Identify which cell holds the provided text, then report its [X, Y] central coordinate. 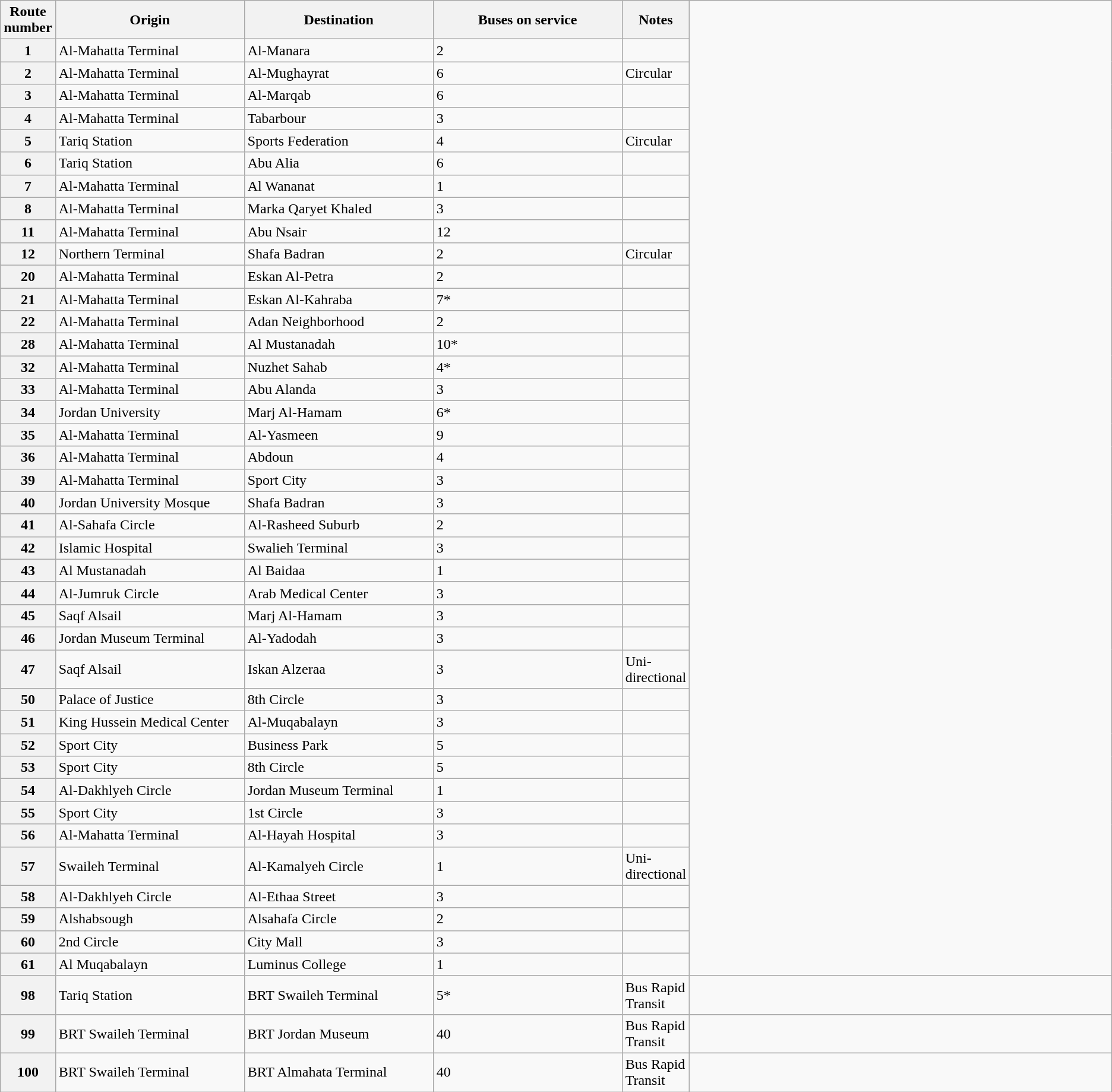
Al-Ethaa Street [339, 897]
8 [28, 209]
39 [28, 480]
Al-Yasmeen [339, 435]
City Mall [339, 942]
2nd Circle [150, 942]
Al-Yadodah [339, 638]
Al Baidaa [339, 570]
Al-Mughayrat [339, 73]
Jordan University Mosque [150, 503]
Al-Hayah Hospital [339, 835]
1st Circle [339, 813]
22 [28, 322]
Abu Alia [339, 163]
Al Wananat [339, 186]
36 [28, 457]
98 [28, 995]
6* [527, 412]
Northern Terminal [150, 254]
50 [28, 700]
Al-Marqab [339, 96]
Origin [150, 20]
Jordan University [150, 412]
58 [28, 897]
7* [527, 299]
53 [28, 768]
Palace of Justice [150, 700]
4* [527, 367]
100 [28, 1072]
Al-Rasheed Suburb [339, 525]
60 [28, 942]
BRT Almahata Terminal [339, 1072]
Swaileh Terminal [150, 866]
51 [28, 722]
BRT Jordan Museum [339, 1034]
46 [28, 638]
Eskan Al-Petra [339, 276]
Adan Neighborhood [339, 322]
Eskan Al-Kahraba [339, 299]
Swalieh Terminal [339, 548]
Destination [339, 20]
34 [28, 412]
Al-Jumruk Circle [150, 593]
21 [28, 299]
King Hussein Medical Center [150, 722]
99 [28, 1034]
Islamic Hospital [150, 548]
61 [28, 964]
Abu Nsair [339, 231]
11 [28, 231]
56 [28, 835]
47 [28, 669]
Notes [656, 20]
42 [28, 548]
28 [28, 345]
Al Muqabalayn [150, 964]
33 [28, 390]
Al-Manara [339, 51]
Luminus College [339, 964]
Marka Qaryet Khaled [339, 209]
35 [28, 435]
45 [28, 616]
Sports Federation [339, 141]
Business Park [339, 745]
59 [28, 919]
54 [28, 790]
Nuzhet Sahab [339, 367]
55 [28, 813]
Arab Medical Center [339, 593]
Abdoun [339, 457]
10* [527, 345]
Al-Muqabalayn [339, 722]
Al-Kamalyeh Circle [339, 866]
7 [28, 186]
5* [527, 995]
44 [28, 593]
Al-Sahafa Circle [150, 525]
Routenumber [28, 20]
52 [28, 745]
32 [28, 367]
57 [28, 866]
Iskan Alzeraa [339, 669]
Tabarbour [339, 118]
Abu Alanda [339, 390]
9 [527, 435]
Alsahafa Circle [339, 919]
Buses on service [527, 20]
41 [28, 525]
20 [28, 276]
Alshabsough [150, 919]
43 [28, 570]
